Detect which cell encompasses the target text, then output its [x, y] center coordinate. 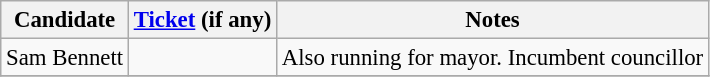
Sam Bennett [65, 58]
Candidate [65, 20]
Ticket (if any) [202, 20]
Notes [493, 20]
Also running for mayor. Incumbent councillor [493, 58]
